Provide the (X, Y) coordinate of the cell's center where the given text is located.  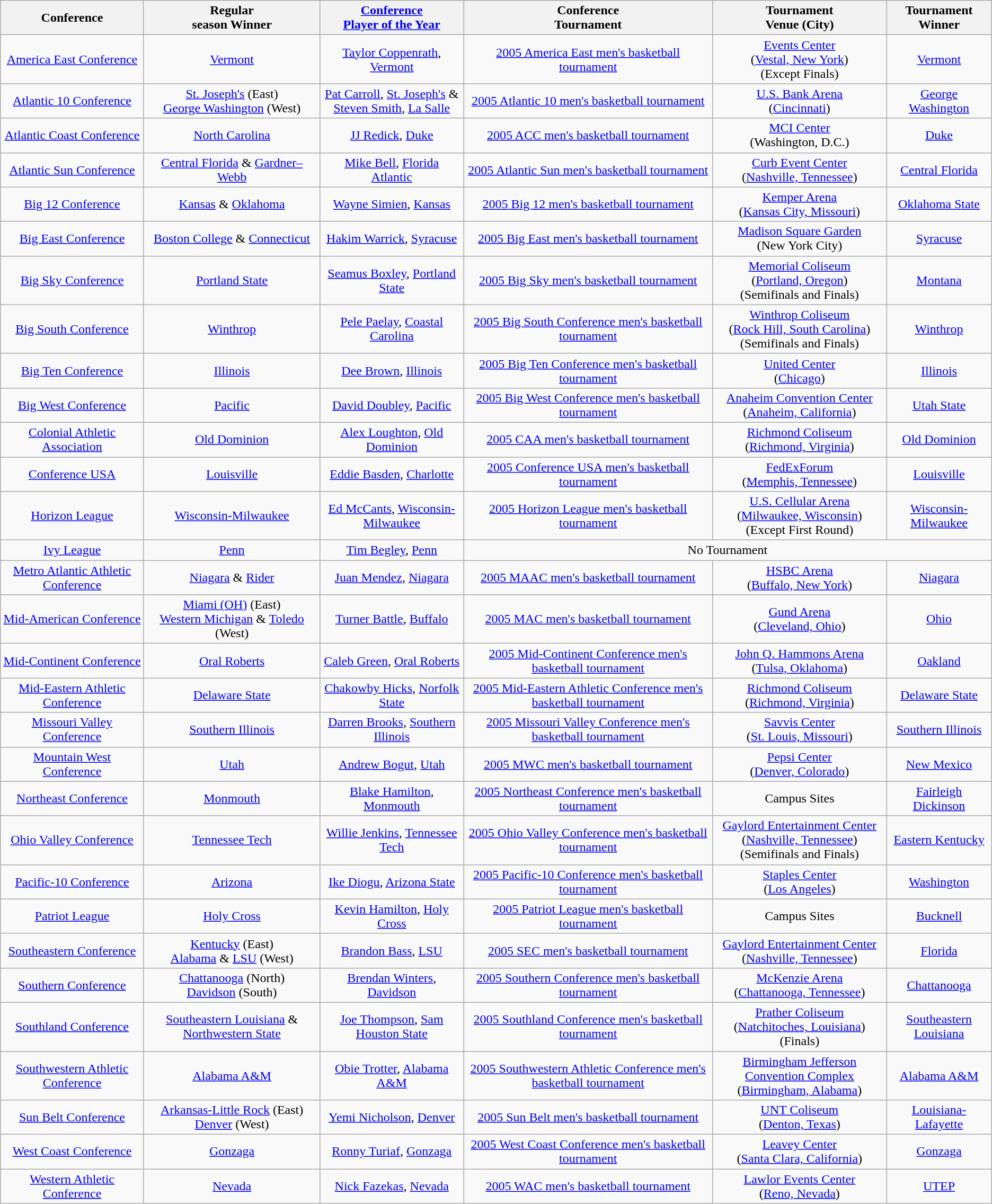
Colonial Athletic Association (72, 440)
Tennessee Tech (232, 840)
Regularseason Winner (232, 18)
2005 MWC men's basketball tournament (588, 764)
Kansas & Oklahoma (232, 204)
Big West Conference (72, 405)
Ohio Valley Conference (72, 840)
Eastern Kentucky (939, 840)
2005 Patriot League men's basketball tournament (588, 916)
Staples Center(Los Angeles) (800, 881)
Pat Carroll, St. Joseph's &Steven Smith, La Salle (392, 101)
Kemper Arena(Kansas City, Missouri) (800, 204)
Mountain West Conference (72, 764)
HSBC Arena(Buffalo, New York) (800, 577)
UNT Coliseum(Denton, Texas) (800, 1118)
2005 SEC men's basketball tournament (588, 950)
2005 WAC men's basketball tournament (588, 1187)
Eddie Basden, Charlotte (392, 474)
David Doubley, Pacific (392, 405)
Kentucky (East)Alabama & LSU (West) (232, 950)
Seamus Boxley, Portland State (392, 280)
Gaylord Entertainment Center(Nashville, Tennessee)(Semifinals and Finals) (800, 840)
Turner Battle, Buffalo (392, 619)
2005 Sun Belt men's basketball tournament (588, 1118)
FedExForum(Memphis, Tennessee) (800, 474)
Louisiana-Lafayette (939, 1118)
MCI Center(Washington, D.C.) (800, 136)
Miami (OH) (East)Western Michigan & Toledo (West) (232, 619)
TournamentWinner (939, 18)
U.S. Cellular Arena(Milwaukee, Wisconsin)(Except First Round) (800, 516)
Duke (939, 136)
America East Conference (72, 59)
2005 Big 12 men's basketball tournament (588, 204)
Central Florida & Gardner–Webb (232, 170)
Lawlor Events Center(Reno, Nevada) (800, 1187)
George Washington (939, 101)
No Tournament (728, 550)
2005 Big South Conference men's basketball tournament (588, 329)
Northeast Conference (72, 799)
Atlantic Sun Conference (72, 170)
2005 Southern Conference men's basketball tournament (588, 985)
Oakland (939, 661)
Birmingham Jefferson Convention Complex(Birmingham, Alabama) (800, 1075)
Niagara & Rider (232, 577)
2005 Southwestern Athletic Conference men's basketball tournament (588, 1075)
Yemi Nicholson, Denver (392, 1118)
2005 ACC men's basketball tournament (588, 136)
Ohio (939, 619)
Ike Diogu, Arizona State (392, 881)
Penn (232, 550)
Mid-Eastern Athletic Conference (72, 695)
TournamentVenue (City) (800, 18)
Blake Hamilton, Monmouth (392, 799)
McKenzie Arena(Chattanooga, Tennessee) (800, 985)
Winthrop Coliseum(Rock Hill, South Carolina)(Semifinals and Finals) (800, 329)
2005 Atlantic 10 men's basketball tournament (588, 101)
Prather Coliseum(Natchitoches, Louisiana)(Finals) (800, 1027)
Portland State (232, 280)
Chattanooga (North)Davidson (South) (232, 985)
2005 Big Ten Conference men's basketball tournament (588, 371)
Oral Roberts (232, 661)
Savvis Center(St. Louis, Missouri) (800, 730)
New Mexico (939, 764)
Central Florida (939, 170)
Taylor Coppenrath, Vermont (392, 59)
Southern Conference (72, 985)
U.S. Bank Arena(Cincinnati) (800, 101)
Western Athletic Conference (72, 1187)
John Q. Hammons Arena(Tulsa, Oklahoma) (800, 661)
Pele Paelay, Coastal Carolina (392, 329)
2005 Southland Conference men's basketball tournament (588, 1027)
Atlantic 10 Conference (72, 101)
Curb Event Center(Nashville, Tennessee) (800, 170)
2005 Ohio Valley Conference men's basketball tournament (588, 840)
Sun Belt Conference (72, 1118)
Nick Fazekas, Nevada (392, 1187)
Southland Conference (72, 1027)
2005 Conference USA men's basketball tournament (588, 474)
Washington (939, 881)
Events Center(Vestal, New York)(Except Finals) (800, 59)
2005 Missouri Valley Conference men's basketball tournament (588, 730)
Big 12 Conference (72, 204)
Conference USA (72, 474)
Gaylord Entertainment Center(Nashville, Tennessee) (800, 950)
Utah State (939, 405)
Big East Conference (72, 238)
Willie Jenkins, Tennessee Tech (392, 840)
Dee Brown, Illinois (392, 371)
Juan Mendez, Niagara (392, 577)
Atlantic Coast Conference (72, 136)
Florida (939, 950)
2005 MAC men's basketball tournament (588, 619)
2005 Big Sky men's basketball tournament (588, 280)
2005 Mid-Continent Conference men's basketball tournament (588, 661)
Fairleigh Dickinson (939, 799)
Obie Trotter, Alabama A&M (392, 1075)
St. Joseph's (East)George Washington (West) (232, 101)
2005 MAAC men's basketball tournament (588, 577)
Conference (72, 18)
Pepsi Center(Denver, Colorado) (800, 764)
Missouri Valley Conference (72, 730)
Southeastern Conference (72, 950)
Bucknell (939, 916)
Chattanooga (939, 985)
Nevada (232, 1187)
Anaheim Convention Center(Anaheim, California) (800, 405)
Caleb Green, Oral Roberts (392, 661)
Brendan Winters, Davidson (392, 985)
2005 Big East men's basketball tournament (588, 238)
Monmouth (232, 799)
Chakowby Hicks, Norfolk State (392, 695)
North Carolina (232, 136)
Leavey Center(Santa Clara, California) (800, 1152)
Southeastern Louisiana & Northwestern State (232, 1027)
JJ Redick, Duke (392, 136)
Utah (232, 764)
Ivy League (72, 550)
2005 Horizon League men's basketball tournament (588, 516)
Andrew Bogut, Utah (392, 764)
Big South Conference (72, 329)
Tim Begley, Penn (392, 550)
Darren Brooks, Southern Illinois (392, 730)
Metro Atlantic Athletic Conference (72, 577)
2005 West Coast Conference men's basketball tournament (588, 1152)
Pacific-10 Conference (72, 881)
Boston College & Connecticut (232, 238)
Joe Thompson, Sam Houston State (392, 1027)
Big Ten Conference (72, 371)
Southeastern Louisiana (939, 1027)
Patriot League (72, 916)
United Center(Chicago) (800, 371)
Mid-American Conference (72, 619)
Mid-Continent Conference (72, 661)
Horizon League (72, 516)
Gund Arena(Cleveland, Ohio) (800, 619)
Arkansas-Little Rock (East)Denver (West) (232, 1118)
Mike Bell, Florida Atlantic (392, 170)
Madison Square Garden(New York City) (800, 238)
ConferenceTournament (588, 18)
Arizona (232, 881)
2005 CAA men's basketball tournament (588, 440)
2005 America East men's basketball tournament (588, 59)
2005 Mid-Eastern Athletic Conference men's basketball tournament (588, 695)
Ronny Turiaf, Gonzaga (392, 1152)
Pacific (232, 405)
Southwestern Athletic Conference (72, 1075)
Oklahoma State (939, 204)
Holy Cross (232, 916)
Niagara (939, 577)
Syracuse (939, 238)
2005 Big West Conference men's basketball tournament (588, 405)
UTEP (939, 1187)
Kevin Hamilton, Holy Cross (392, 916)
Wayne Simien, Kansas (392, 204)
2005 Pacific-10 Conference men's basketball tournament (588, 881)
Big Sky Conference (72, 280)
2005 Atlantic Sun men's basketball tournament (588, 170)
West Coast Conference (72, 1152)
ConferencePlayer of the Year (392, 18)
Montana (939, 280)
Alex Loughton, Old Dominion (392, 440)
Hakim Warrick, Syracuse (392, 238)
2005 Northeast Conference men's basketball tournament (588, 799)
Ed McCants, Wisconsin-Milwaukee (392, 516)
Brandon Bass, LSU (392, 950)
Memorial Coliseum(Portland, Oregon)(Semifinals and Finals) (800, 280)
